Provide the [x, y] coordinate of the cell's center where the given text is located.  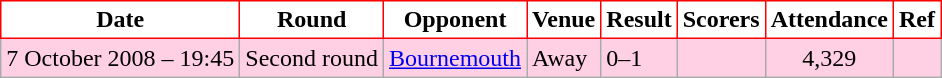
Scorers [721, 20]
0–1 [639, 58]
Attendance [829, 20]
Venue [564, 20]
Second round [312, 58]
Ref [918, 20]
Result [639, 20]
Round [312, 20]
Away [564, 58]
4,329 [829, 58]
7 October 2008 – 19:45 [120, 58]
Opponent [456, 20]
Date [120, 20]
Bournemouth [456, 58]
